Find where the given text appears and provide that cell's center as (X, Y) coordinate. 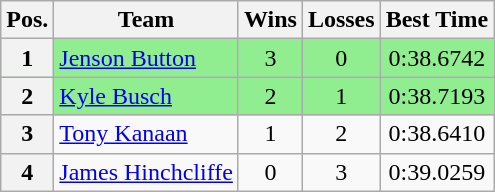
Team (146, 20)
Pos. (28, 20)
0:39.0259 (437, 172)
James Hinchcliffe (146, 172)
Wins (270, 20)
0:38.7193 (437, 96)
0:38.6742 (437, 58)
0:38.6410 (437, 134)
Tony Kanaan (146, 134)
Jenson Button (146, 58)
Losses (341, 20)
4 (28, 172)
Best Time (437, 20)
Kyle Busch (146, 96)
